Return (x, y) of the center of cell containing provided text 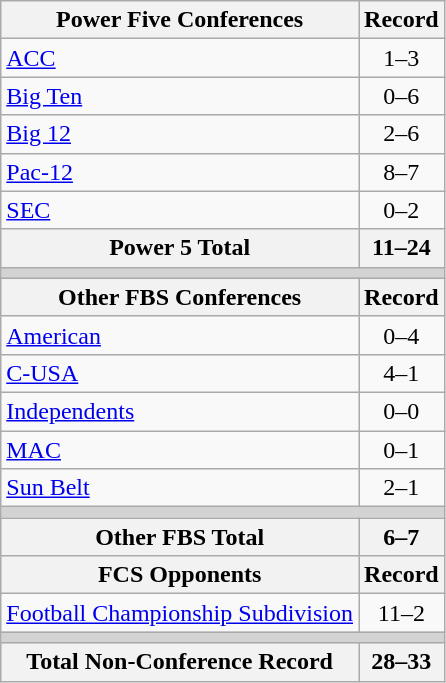
2–6 (402, 134)
ACC (180, 58)
11–2 (402, 613)
0–1 (402, 449)
6–7 (402, 537)
Other FBS Total (180, 537)
American (180, 335)
0–0 (402, 411)
Football Championship Subdivision (180, 613)
Big 12 (180, 134)
Power 5 Total (180, 248)
1–3 (402, 58)
28–33 (402, 662)
0–6 (402, 96)
SEC (180, 210)
Independents (180, 411)
Big Ten (180, 96)
0–2 (402, 210)
Total Non-Conference Record (180, 662)
Power Five Conferences (180, 20)
2–1 (402, 488)
8–7 (402, 172)
FCS Opponents (180, 575)
Other FBS Conferences (180, 297)
11–24 (402, 248)
4–1 (402, 373)
Sun Belt (180, 488)
0–4 (402, 335)
Pac-12 (180, 172)
MAC (180, 449)
C-USA (180, 373)
